Locate the cell with the specified text and output its (x, y) center coordinate. 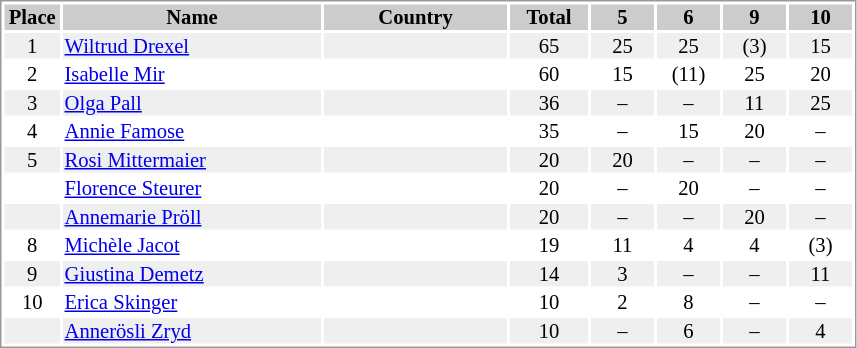
Erica Skinger (192, 303)
Wiltrud Drexel (192, 46)
Rosi Mittermaier (192, 160)
60 (549, 75)
Isabelle Mir (192, 75)
Place (32, 17)
Country (416, 17)
Annie Famose (192, 131)
Total (549, 17)
35 (549, 131)
Name (192, 17)
Michèle Jacot (192, 245)
36 (549, 103)
Olga Pall (192, 103)
Annerösli Zryd (192, 331)
(11) (688, 75)
Annemarie Pröll (192, 217)
1 (32, 46)
19 (549, 245)
14 (549, 274)
65 (549, 46)
Florence Steurer (192, 189)
Giustina Demetz (192, 274)
